Determine the (x, y) coordinate at the center of the cell enclosing the given text.  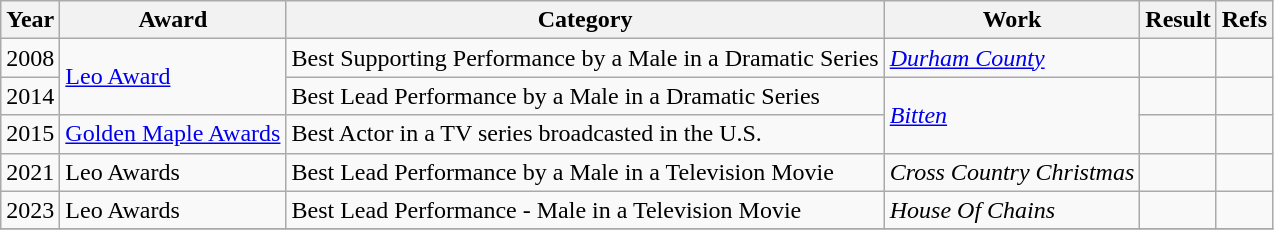
2014 (30, 96)
Refs (1244, 20)
2021 (30, 172)
Durham County (1012, 58)
Best Lead Performance - Male in a Television Movie (585, 210)
Category (585, 20)
Bitten (1012, 115)
Work (1012, 20)
Result (1178, 20)
House Of Chains (1012, 210)
Golden Maple Awards (173, 134)
Award (173, 20)
2008 (30, 58)
2023 (30, 210)
2015 (30, 134)
Best Lead Performance by a Male in a Dramatic Series (585, 96)
Best Lead Performance by a Male in a Television Movie (585, 172)
Best Actor in a TV series broadcasted in the U.S. (585, 134)
Leo Award (173, 77)
Cross Country Christmas (1012, 172)
Best Supporting Performance by a Male in a Dramatic Series (585, 58)
Year (30, 20)
